From the cell containing the given text, extract its center point as (X, Y) coordinate. 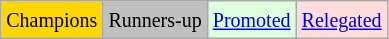
Runners-up (155, 20)
Champions (52, 20)
Relegated (342, 20)
Promoted (252, 20)
